Identify which cell holds the provided text, then report its (X, Y) central coordinate. 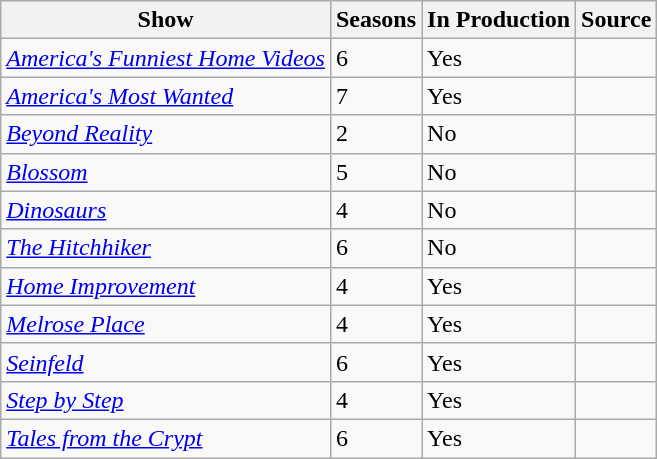
In Production (499, 20)
Beyond Reality (166, 134)
5 (376, 172)
America's Most Wanted (166, 96)
Step by Step (166, 400)
7 (376, 96)
America's Funniest Home Videos (166, 58)
Show (166, 20)
Source (616, 20)
Tales from the Crypt (166, 438)
Seinfeld (166, 362)
Home Improvement (166, 286)
Dinosaurs (166, 210)
The Hitchhiker (166, 248)
Melrose Place (166, 324)
Blossom (166, 172)
2 (376, 134)
Seasons (376, 20)
